Output the (x, y) coordinate of the center of the cell containing the given text.  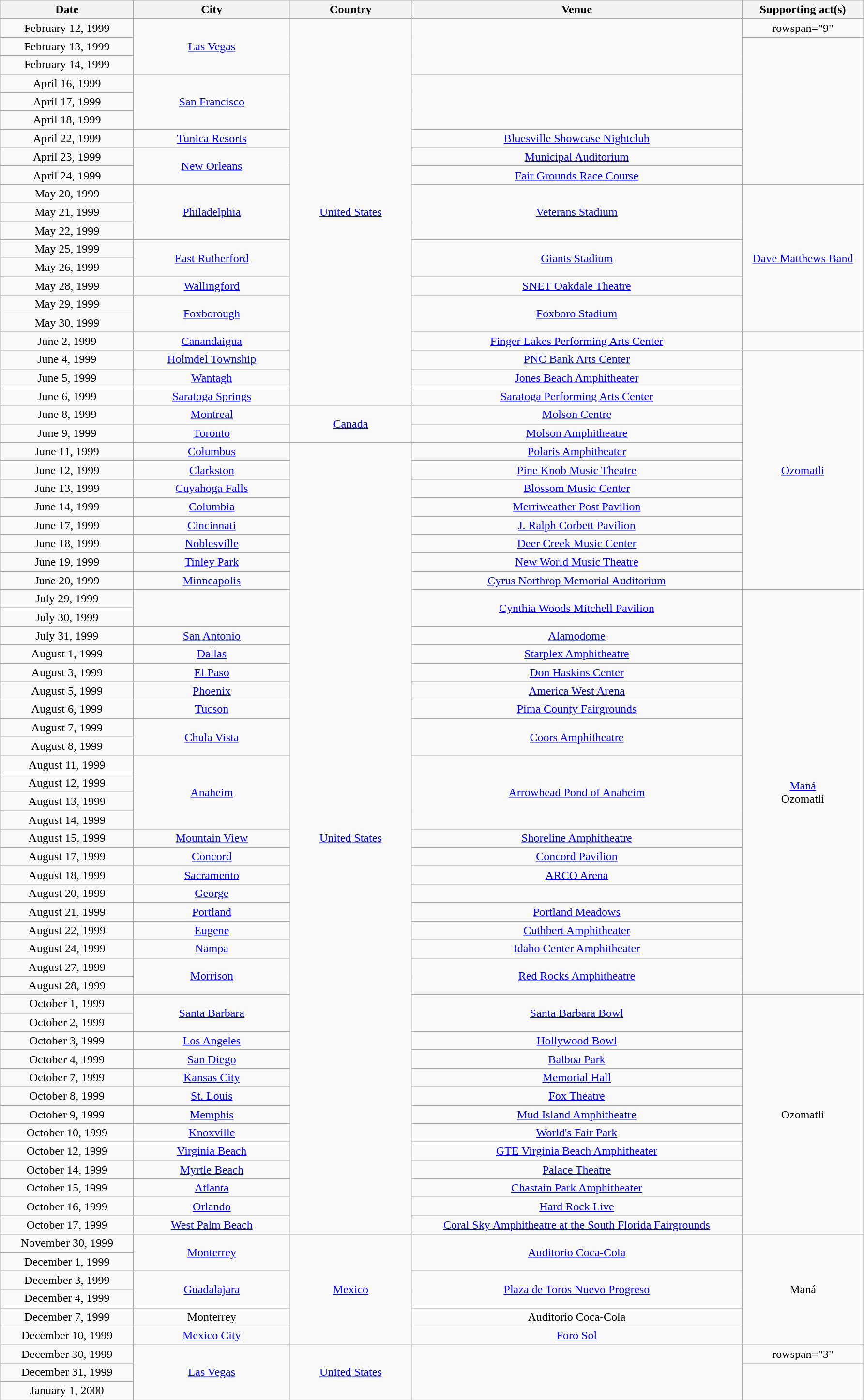
Maná (803, 1289)
Concord (212, 857)
Los Angeles (212, 1041)
Coral Sky Amphitheatre at the South Florida Fairgrounds (577, 1225)
City (212, 10)
Phoenix (212, 691)
August 5, 1999 (67, 691)
Canada (350, 424)
Mexico (350, 1289)
May 21, 1999 (67, 212)
August 1, 1999 (67, 654)
East Rutherford (212, 258)
New World Music Theatre (577, 562)
June 6, 1999 (67, 396)
August 24, 1999 (67, 949)
Nampa (212, 949)
Columbus (212, 451)
San Francisco (212, 102)
July 30, 1999 (67, 617)
August 3, 1999 (67, 672)
April 17, 1999 (67, 102)
Holmdel Township (212, 359)
Myrtle Beach (212, 1170)
October 3, 1999 (67, 1041)
August 11, 1999 (67, 764)
May 26, 1999 (67, 268)
October 2, 1999 (67, 1022)
Guadalajara (212, 1289)
Cuyahoga Falls (212, 488)
Molson Amphitheatre (577, 433)
Blossom Music Center (577, 488)
America West Arena (577, 691)
Mexico City (212, 1335)
May 29, 1999 (67, 304)
Merriweather Post Pavilion (577, 506)
April 18, 1999 (67, 120)
December 7, 1999 (67, 1317)
Saratoga Performing Arts Center (577, 396)
Mud Island Amphitheatre (577, 1114)
Atlanta (212, 1188)
Jones Beach Amphitheater (577, 378)
Portland Meadows (577, 912)
August 20, 1999 (67, 894)
Palace Theatre (577, 1170)
November 30, 1999 (67, 1243)
Chastain Park Amphitheater (577, 1188)
October 10, 1999 (67, 1133)
Fair Grounds Race Course (577, 175)
June 9, 1999 (67, 433)
Bluesville Showcase Nightclub (577, 138)
Portland (212, 912)
Kansas City (212, 1077)
August 18, 1999 (67, 875)
Memorial Hall (577, 1077)
Coors Amphitheatre (577, 737)
Hollywood Bowl (577, 1041)
June 14, 1999 (67, 506)
West Palm Beach (212, 1225)
St. Louis (212, 1096)
Plaza de Toros Nuevo Progreso (577, 1289)
December 1, 1999 (67, 1262)
October 7, 1999 (67, 1077)
October 15, 1999 (67, 1188)
May 28, 1999 (67, 286)
Virginia Beach (212, 1151)
ARCO Arena (577, 875)
August 28, 1999 (67, 985)
October 17, 1999 (67, 1225)
San Antonio (212, 636)
SNET Oakdale Theatre (577, 286)
Finger Lakes Performing Arts Center (577, 341)
April 23, 1999 (67, 157)
June 13, 1999 (67, 488)
October 14, 1999 (67, 1170)
Columbia (212, 506)
New Orleans (212, 166)
August 14, 1999 (67, 820)
Shoreline Amphitheatre (577, 838)
Eugene (212, 930)
May 22, 1999 (67, 231)
Cyrus Northrop Memorial Auditorium (577, 581)
Starplex Amphitheatre (577, 654)
rowspan="3" (803, 1354)
Fox Theatre (577, 1096)
Date (67, 10)
October 8, 1999 (67, 1096)
August 13, 1999 (67, 801)
Pine Knob Music Theatre (577, 470)
Orlando (212, 1206)
December 31, 1999 (67, 1372)
Hard Rock Live (577, 1206)
Canandaigua (212, 341)
May 30, 1999 (67, 323)
October 16, 1999 (67, 1206)
Venue (577, 10)
Balboa Park (577, 1059)
June 12, 1999 (67, 470)
December 3, 1999 (67, 1280)
Tucson (212, 709)
August 27, 1999 (67, 967)
ManáOzomatli (803, 792)
Santa Barbara (212, 1013)
Tinley Park (212, 562)
Municipal Auditorium (577, 157)
August 8, 1999 (67, 746)
World's Fair Park (577, 1133)
GTE Virginia Beach Amphitheater (577, 1151)
Foro Sol (577, 1335)
Anaheim (212, 792)
Don Haskins Center (577, 672)
February 14, 1999 (67, 65)
Saratoga Springs (212, 396)
June 20, 1999 (67, 581)
October 4, 1999 (67, 1059)
Cuthbert Amphitheater (577, 930)
Chula Vista (212, 737)
Dallas (212, 654)
June 11, 1999 (67, 451)
Noblesville (212, 544)
Cynthia Woods Mitchell Pavilion (577, 608)
October 12, 1999 (67, 1151)
June 2, 1999 (67, 341)
May 20, 1999 (67, 194)
August 22, 1999 (67, 930)
Santa Barbara Bowl (577, 1013)
October 9, 1999 (67, 1114)
December 10, 1999 (67, 1335)
J. Ralph Corbett Pavilion (577, 525)
May 25, 1999 (67, 249)
January 1, 2000 (67, 1390)
Pima County Fairgrounds (577, 709)
Tunica Resorts (212, 138)
August 6, 1999 (67, 709)
December 30, 1999 (67, 1354)
El Paso (212, 672)
Molson Centre (577, 415)
June 17, 1999 (67, 525)
Polaris Amphitheater (577, 451)
Mountain View (212, 838)
December 4, 1999 (67, 1298)
April 16, 1999 (67, 83)
July 29, 1999 (67, 599)
Cincinnati (212, 525)
Dave Matthews Band (803, 258)
June 8, 1999 (67, 415)
October 1, 1999 (67, 1004)
July 31, 1999 (67, 636)
Knoxville (212, 1133)
Wantagh (212, 378)
August 17, 1999 (67, 857)
Deer Creek Music Center (577, 544)
February 12, 1999 (67, 28)
August 21, 1999 (67, 912)
Alamodome (577, 636)
February 13, 1999 (67, 46)
Red Rocks Amphitheatre (577, 976)
Sacramento (212, 875)
PNC Bank Arts Center (577, 359)
Foxboro Stadium (577, 313)
August 15, 1999 (67, 838)
Foxborough (212, 313)
June 5, 1999 (67, 378)
August 7, 1999 (67, 728)
Idaho Center Amphitheater (577, 949)
April 22, 1999 (67, 138)
June 18, 1999 (67, 544)
Giants Stadium (577, 258)
San Diego (212, 1059)
Minneapolis (212, 581)
Wallingford (212, 286)
Philadelphia (212, 212)
Memphis (212, 1114)
Morrison (212, 976)
Concord Pavilion (577, 857)
Clarkston (212, 470)
Arrowhead Pond of Anaheim (577, 792)
Toronto (212, 433)
rowspan="9" (803, 28)
Supporting act(s) (803, 10)
Montreal (212, 415)
George (212, 894)
Country (350, 10)
Veterans Stadium (577, 212)
August 12, 1999 (67, 783)
April 24, 1999 (67, 175)
June 19, 1999 (67, 562)
June 4, 1999 (67, 359)
